Return the [x, y] coordinate for the center point of the cell that contains the specified text.  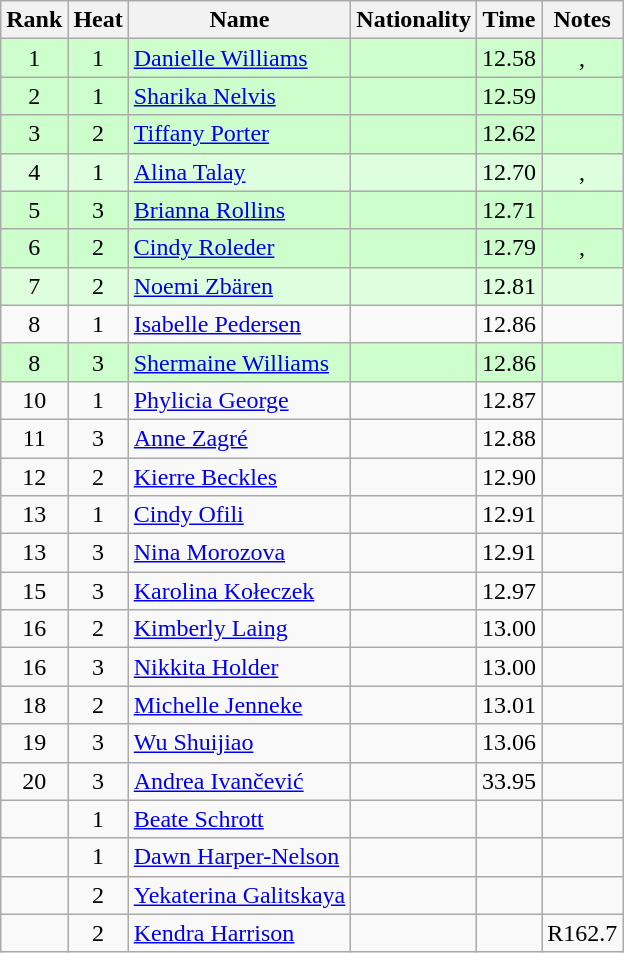
Yekaterina Galitskaya [240, 895]
Shermaine Williams [240, 362]
Isabelle Pedersen [240, 324]
Phylicia George [240, 400]
33.95 [510, 781]
12.88 [510, 438]
7 [34, 286]
13.01 [510, 705]
Cindy Roleder [240, 248]
Karolina Kołeczek [240, 591]
Wu Shuijiao [240, 743]
12.59 [510, 96]
12.71 [510, 210]
12.97 [510, 591]
Andrea Ivančević [240, 781]
Nationality [414, 20]
6 [34, 248]
Heat [98, 20]
Nikkita Holder [240, 667]
Cindy Ofili [240, 515]
12.81 [510, 286]
Time [510, 20]
19 [34, 743]
10 [34, 400]
12.90 [510, 477]
Noemi Zbären [240, 286]
13.06 [510, 743]
12 [34, 477]
12.62 [510, 134]
4 [34, 172]
12.70 [510, 172]
Tiffany Porter [240, 134]
15 [34, 591]
Michelle Jenneke [240, 705]
12.87 [510, 400]
Dawn Harper-Nelson [240, 857]
Anne Zagré [240, 438]
11 [34, 438]
5 [34, 210]
Kierre Beckles [240, 477]
Name [240, 20]
12.58 [510, 58]
18 [34, 705]
Danielle Williams [240, 58]
Beate Schrott [240, 819]
Kimberly Laing [240, 629]
12.79 [510, 248]
Notes [582, 20]
20 [34, 781]
Alina Talay [240, 172]
R162.7 [582, 933]
Kendra Harrison [240, 933]
Rank [34, 20]
Sharika Nelvis [240, 96]
Brianna Rollins [240, 210]
Nina Morozova [240, 553]
